For the text-containing cell, return its midpoint in (x, y) coordinate format. 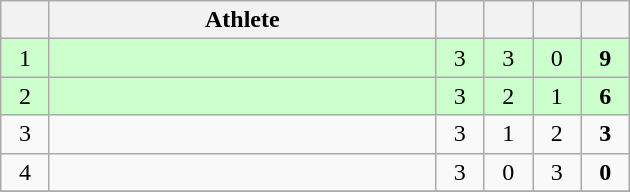
Athlete (242, 20)
6 (606, 96)
9 (606, 58)
4 (26, 172)
